Return (x, y) of the center of cell containing provided text 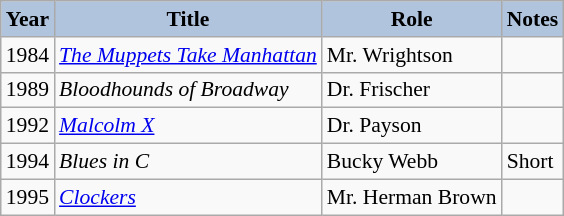
Dr. Payson (412, 126)
Title (188, 19)
Notes (533, 19)
Mr. Wrightson (412, 55)
Bloodhounds of Broadway (188, 90)
Year (28, 19)
Short (533, 162)
1995 (28, 197)
Blues in C (188, 162)
1984 (28, 55)
1994 (28, 162)
Dr. Frischer (412, 90)
The Muppets Take Manhattan (188, 55)
Clockers (188, 197)
Bucky Webb (412, 162)
Malcolm X (188, 126)
1989 (28, 90)
1992 (28, 126)
Role (412, 19)
Mr. Herman Brown (412, 197)
